Identify which cell holds the provided text, then report its [X, Y] central coordinate. 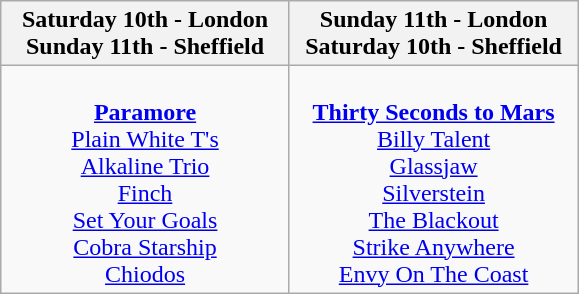
Sunday 11th - LondonSaturday 10th - Sheffield [434, 34]
Saturday 10th - LondonSunday 11th - Sheffield [146, 34]
Paramore Plain White T's Alkaline Trio Finch Set Your Goals Cobra Starship Chiodos [146, 180]
Thirty Seconds to Mars Billy Talent Glassjaw Silverstein The Blackout Strike Anywhere Envy On The Coast [434, 180]
